Determine the (X, Y) coordinate at the center of the cell enclosing the given text.  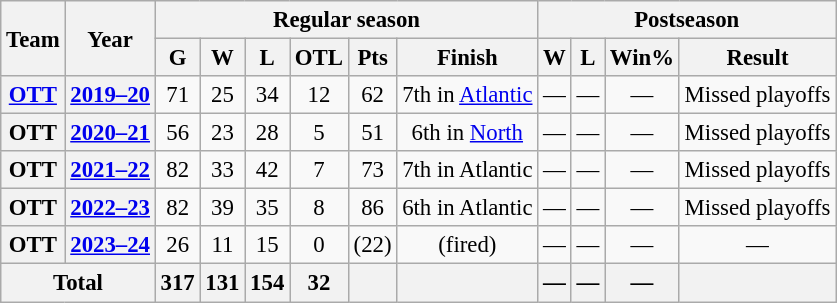
2022–23 (110, 208)
71 (178, 95)
8 (320, 208)
62 (372, 95)
Postseason (687, 20)
0 (320, 245)
26 (178, 245)
25 (222, 95)
2020–21 (110, 133)
Win% (642, 58)
33 (222, 170)
42 (268, 170)
12 (320, 95)
28 (268, 133)
(fired) (468, 245)
2023–24 (110, 245)
Total (78, 283)
Finish (468, 58)
Year (110, 38)
G (178, 58)
51 (372, 133)
Pts (372, 58)
15 (268, 245)
32 (320, 283)
6th in Atlantic (468, 208)
2019–20 (110, 95)
(22) (372, 245)
56 (178, 133)
Regular season (346, 20)
6th in North (468, 133)
Team (33, 38)
23 (222, 133)
131 (222, 283)
Result (757, 58)
OTL (320, 58)
154 (268, 283)
2021–22 (110, 170)
5 (320, 133)
73 (372, 170)
35 (268, 208)
317 (178, 283)
39 (222, 208)
86 (372, 208)
34 (268, 95)
7 (320, 170)
11 (222, 245)
